Identify which cell holds the provided text, then report its (x, y) central coordinate. 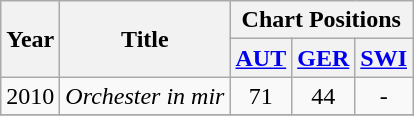
Title (145, 39)
AUT (261, 58)
2010 (30, 96)
71 (261, 96)
Chart Positions (322, 20)
- (384, 96)
Year (30, 39)
GER (324, 58)
Orchester in mir (145, 96)
SWI (384, 58)
44 (324, 96)
